For the text-containing cell, return its midpoint in (x, y) coordinate format. 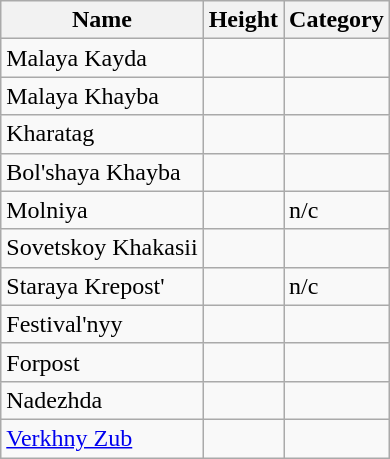
Name (102, 20)
Verkhny Zub (102, 438)
Festival'nyy (102, 324)
Sovetskoy Khakasii (102, 248)
Molniya (102, 210)
Nadezhda (102, 400)
Forpost (102, 362)
Bol'shaya Khayba (102, 172)
Category (337, 20)
Staraya Krepost' (102, 286)
Malaya Khayba (102, 96)
Malaya Kayda (102, 58)
Kharatag (102, 134)
Height (243, 20)
